Return (X, Y) of the center of cell containing provided text 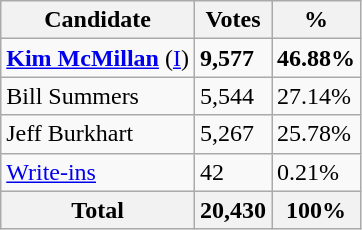
% (316, 20)
Votes (232, 20)
5,267 (232, 134)
Total (98, 210)
25.78% (316, 134)
100% (316, 210)
5,544 (232, 96)
Write-ins (98, 172)
9,577 (232, 58)
20,430 (232, 210)
Candidate (98, 20)
27.14% (316, 96)
0.21% (316, 172)
Bill Summers (98, 96)
46.88% (316, 58)
Jeff Burkhart (98, 134)
Kim McMillan (I) (98, 58)
42 (232, 172)
